Return the (x, y) coordinate for the center point of the cell that contains the specified text.  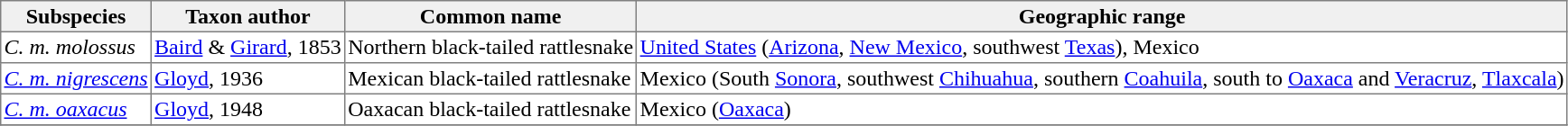
Oaxacan black-tailed rattlesnake (490, 109)
Geographic range (1102, 16)
Taxon author (247, 16)
Subspecies (76, 16)
Common name (490, 16)
C. m. molossus (76, 47)
Gloyd, 1936 (247, 78)
Baird & Girard, 1853 (247, 47)
Mexico (Oaxaca) (1102, 109)
Mexican black-tailed rattlesnake (490, 78)
Gloyd, 1948 (247, 109)
Mexico (South Sonora, southwest Chihuahua, southern Coahuila, south to Oaxaca and Veracruz, Tlaxcala) (1102, 78)
C. m. nigrescens (76, 78)
C. m. oaxacus (76, 109)
Northern black-tailed rattlesnake (490, 47)
United States (Arizona, New Mexico, southwest Texas), Mexico (1102, 47)
